Extract the [x, y] coordinate from the center of the cell holding the provided text.  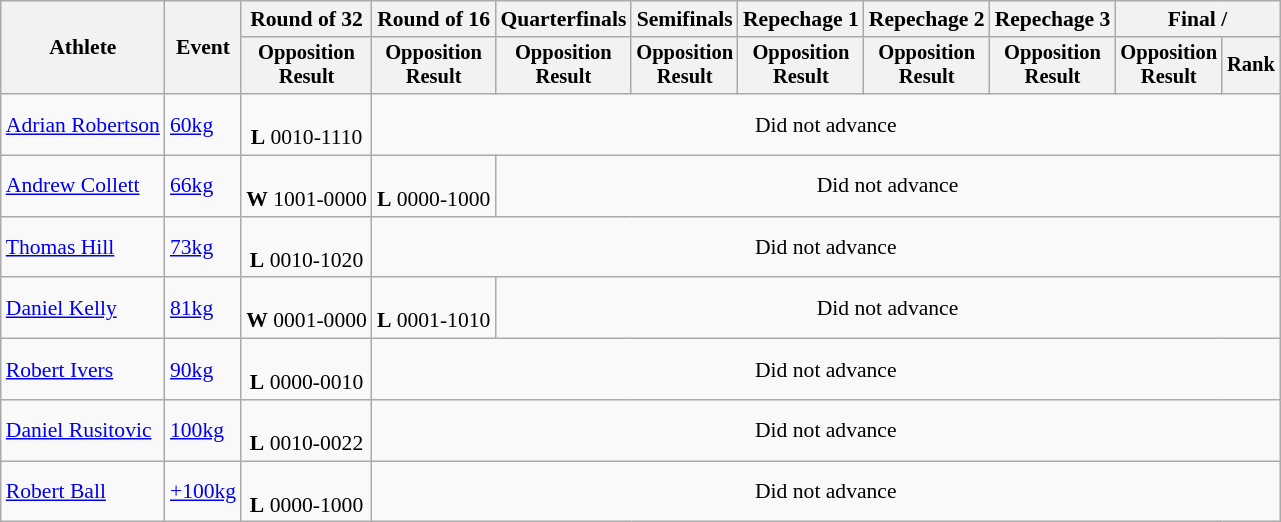
L 0000-0010 [306, 370]
73kg [203, 248]
L 0010-0022 [306, 430]
Rank [1251, 66]
60kg [203, 124]
Andrew Collett [83, 186]
Repechage 1 [801, 19]
Daniel Rusitovic [83, 430]
81kg [203, 308]
L 0010-1020 [306, 248]
66kg [203, 186]
Repechage 3 [1053, 19]
L 0001-1010 [434, 308]
Adrian Robertson [83, 124]
+100kg [203, 492]
Athlete [83, 48]
90kg [203, 370]
W 1001-0000 [306, 186]
Repechage 2 [927, 19]
Round of 16 [434, 19]
Round of 32 [306, 19]
Daniel Kelly [83, 308]
Semifinals [684, 19]
Event [203, 48]
100kg [203, 430]
W 0001-0000 [306, 308]
Robert Ivers [83, 370]
Final / [1197, 19]
Quarterfinals [563, 19]
Thomas Hill [83, 248]
Robert Ball [83, 492]
L 0010-1110 [306, 124]
